Identify which cell holds the provided text, then report its (x, y) central coordinate. 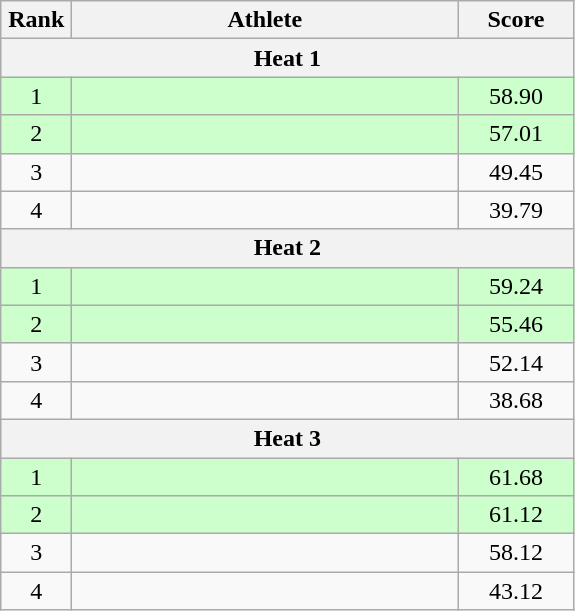
61.12 (516, 515)
Heat 2 (288, 248)
43.12 (516, 591)
38.68 (516, 400)
Score (516, 20)
Rank (36, 20)
39.79 (516, 210)
Athlete (265, 20)
57.01 (516, 134)
Heat 3 (288, 438)
49.45 (516, 172)
58.12 (516, 553)
59.24 (516, 286)
58.90 (516, 96)
61.68 (516, 477)
52.14 (516, 362)
Heat 1 (288, 58)
55.46 (516, 324)
